Identify which cell holds the provided text, then report its (X, Y) central coordinate. 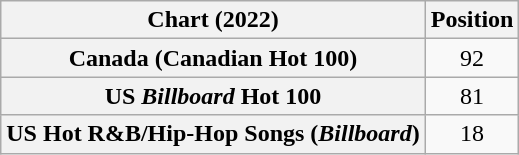
81 (472, 96)
18 (472, 134)
Canada (Canadian Hot 100) (213, 58)
Chart (2022) (213, 20)
US Hot R&B/Hip-Hop Songs (Billboard) (213, 134)
US Billboard Hot 100 (213, 96)
92 (472, 58)
Position (472, 20)
